Locate the cell with the specified text and output its (x, y) center coordinate. 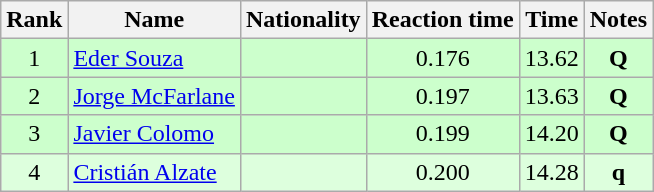
Javier Colomo (154, 134)
Reaction time (442, 20)
1 (34, 58)
14.28 (552, 172)
2 (34, 96)
Notes (618, 20)
Name (154, 20)
q (618, 172)
13.62 (552, 58)
Nationality (303, 20)
0.176 (442, 58)
13.63 (552, 96)
0.200 (442, 172)
Cristián Alzate (154, 172)
0.199 (442, 134)
Rank (34, 20)
Jorge McFarlane (154, 96)
Time (552, 20)
4 (34, 172)
0.197 (442, 96)
14.20 (552, 134)
Eder Souza (154, 58)
3 (34, 134)
